Pinpoint the cell where the given text exists, returning its [X, Y] midpoint coordinate. 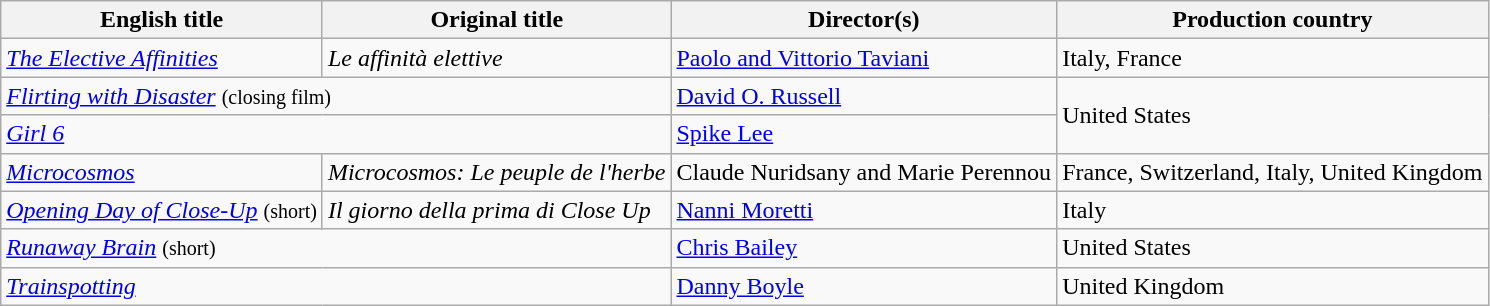
Italy [1272, 210]
Original title [496, 20]
Trainspotting [336, 286]
Runaway Brain (short) [336, 248]
Chris Bailey [864, 248]
Nanni Moretti [864, 210]
Italy, France [1272, 58]
Director(s) [864, 20]
Opening Day of Close-Up (short) [162, 210]
Microcosmos [162, 172]
Il giorno della prima di Close Up [496, 210]
Danny Boyle [864, 286]
Girl 6 [336, 134]
Paolo and Vittorio Taviani [864, 58]
English title [162, 20]
United Kingdom [1272, 286]
Production country [1272, 20]
France, Switzerland, Italy, United Kingdom [1272, 172]
Claude Nuridsany and Marie Perennou [864, 172]
David O. Russell [864, 96]
The Elective Affinities [162, 58]
Spike Lee [864, 134]
Microcosmos: Le peuple de l'herbe [496, 172]
Le affinità elettive [496, 58]
Flirting with Disaster (closing film) [336, 96]
